Return the (x, y) coordinate for the center point of the cell that contains the specified text.  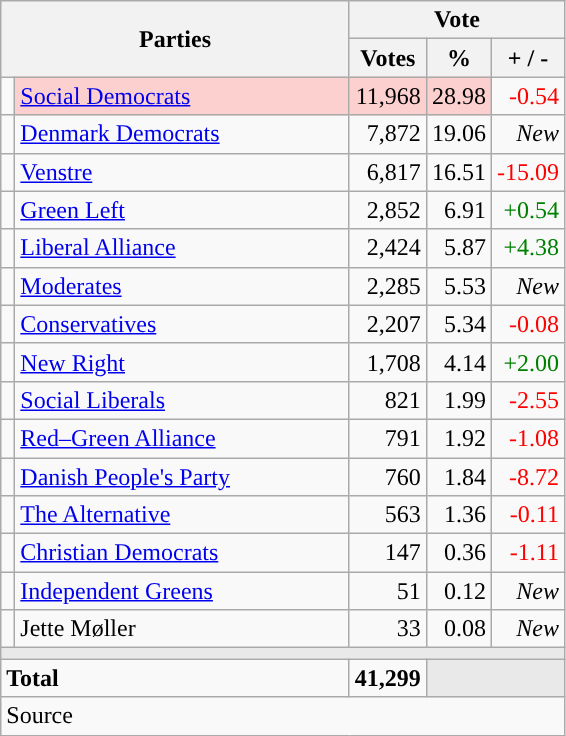
760 (388, 477)
+4.38 (528, 248)
19.06 (458, 134)
41,299 (388, 678)
4.14 (458, 362)
Danish People's Party (182, 477)
+2.00 (528, 362)
1.99 (458, 400)
7,872 (388, 134)
Votes (388, 58)
Moderates (182, 286)
+0.54 (528, 210)
1.36 (458, 515)
1.92 (458, 438)
Liberal Alliance (182, 248)
Vote (456, 20)
Independent Greens (182, 591)
5.53 (458, 286)
147 (388, 553)
New Right (182, 362)
0.12 (458, 591)
6.91 (458, 210)
11,968 (388, 96)
Social Democrats (182, 96)
563 (388, 515)
1.84 (458, 477)
Conservatives (182, 324)
Source (283, 716)
2,285 (388, 286)
Venstre (182, 172)
-0.08 (528, 324)
0.36 (458, 553)
-2.55 (528, 400)
-1.11 (528, 553)
-0.11 (528, 515)
2,207 (388, 324)
Social Liberals (182, 400)
Green Left (182, 210)
2,852 (388, 210)
33 (388, 629)
% (458, 58)
Jette Møller (182, 629)
The Alternative (182, 515)
5.87 (458, 248)
51 (388, 591)
-1.08 (528, 438)
Denmark Democrats (182, 134)
Parties (176, 39)
Christian Democrats (182, 553)
821 (388, 400)
Red–Green Alliance (182, 438)
-8.72 (528, 477)
Total (176, 678)
1,708 (388, 362)
0.08 (458, 629)
2,424 (388, 248)
6,817 (388, 172)
16.51 (458, 172)
5.34 (458, 324)
-15.09 (528, 172)
-0.54 (528, 96)
791 (388, 438)
28.98 (458, 96)
+ / - (528, 58)
